Provide the (x, y) coordinate of the cell's center where the given text is located.  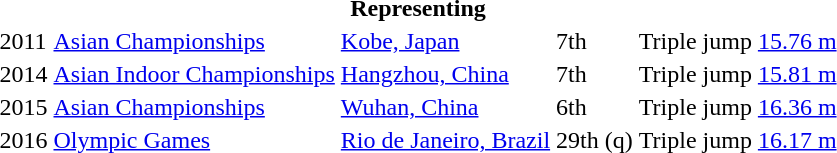
6th (595, 107)
Kobe, Japan (445, 41)
Wuhan, China (445, 107)
Asian Indoor Championships (194, 74)
Hangzhou, China (445, 74)
